Determine the (X, Y) coordinate at the center of the cell enclosing the given text.  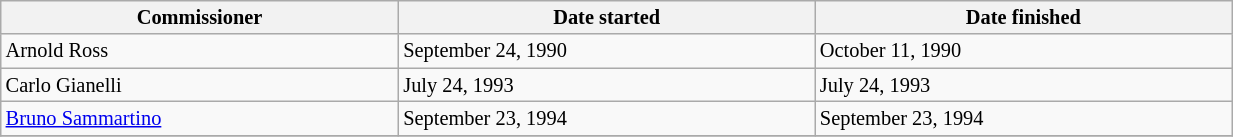
Bruno Sammartino (200, 118)
Commissioner (200, 17)
September 24, 1990 (606, 51)
Date started (606, 17)
Date finished (1024, 17)
Arnold Ross (200, 51)
Carlo Gianelli (200, 85)
October 11, 1990 (1024, 51)
